Extract the (x, y) coordinate from the center of the cell holding the provided text.  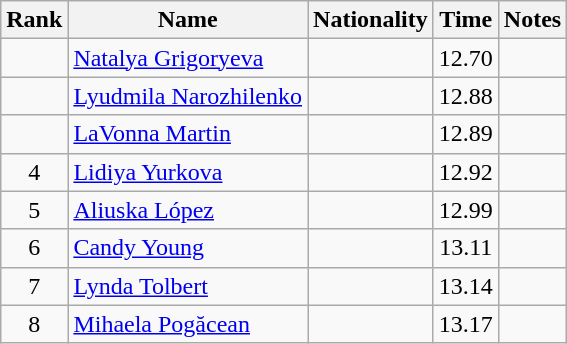
13.17 (466, 324)
LaVonna Martin (188, 134)
Candy Young (188, 248)
7 (34, 286)
Aliuska López (188, 210)
5 (34, 210)
12.99 (466, 210)
Lynda Tolbert (188, 286)
12.92 (466, 172)
Rank (34, 20)
Lyudmila Narozhilenko (188, 96)
Natalya Grigoryeva (188, 58)
13.14 (466, 286)
8 (34, 324)
Mihaela Pogăcean (188, 324)
12.89 (466, 134)
Nationality (371, 20)
Notes (532, 20)
Name (188, 20)
6 (34, 248)
12.70 (466, 58)
4 (34, 172)
Time (466, 20)
Lidiya Yurkova (188, 172)
12.88 (466, 96)
13.11 (466, 248)
